Output the [x, y] coordinate of the center of the cell containing the given text.  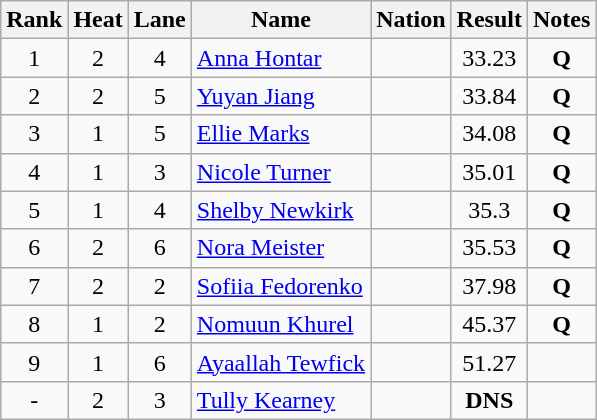
Ellie Marks [280, 134]
Sofiia Fedorenko [280, 286]
Shelby Newkirk [280, 210]
Nora Meister [280, 248]
DNS [489, 400]
35.3 [489, 210]
Nicole Turner [280, 172]
35.53 [489, 248]
Yuyan Jiang [280, 96]
Nation [411, 20]
8 [34, 324]
- [34, 400]
35.01 [489, 172]
51.27 [489, 362]
Lane [160, 20]
33.84 [489, 96]
Heat [98, 20]
Notes [561, 20]
Anna Hontar [280, 58]
Tully Kearney [280, 400]
Result [489, 20]
45.37 [489, 324]
7 [34, 286]
33.23 [489, 58]
9 [34, 362]
Ayaallah Tewfick [280, 362]
Rank [34, 20]
Nomuun Khurel [280, 324]
34.08 [489, 134]
Name [280, 20]
37.98 [489, 286]
